Capture the cell that displays the provided text and extract its (x, y) central coordinate. 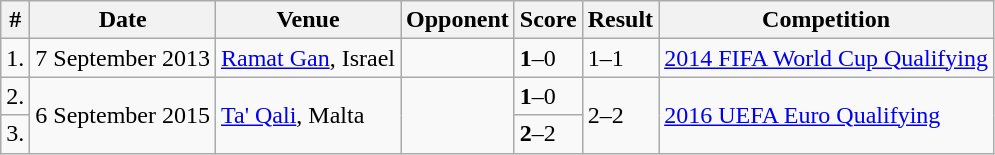
Ta' Qali, Malta (308, 115)
# (16, 20)
Result (620, 20)
Ramat Gan, Israel (308, 58)
2016 UEFA Euro Qualifying (826, 115)
2014 FIFA World Cup Qualifying (826, 58)
3. (16, 134)
1. (16, 58)
Score (548, 20)
Opponent (457, 20)
2. (16, 96)
Date (123, 20)
Venue (308, 20)
6 September 2015 (123, 115)
Competition (826, 20)
7 September 2013 (123, 58)
1–1 (620, 58)
